Identify which cell holds the provided text, then report its [X, Y] central coordinate. 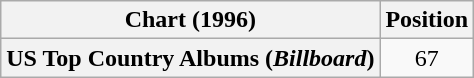
Position [427, 20]
Chart (1996) [190, 20]
US Top Country Albums (Billboard) [190, 58]
67 [427, 58]
